Search for the cell housing the specified text and yield its [x, y] center coordinate. 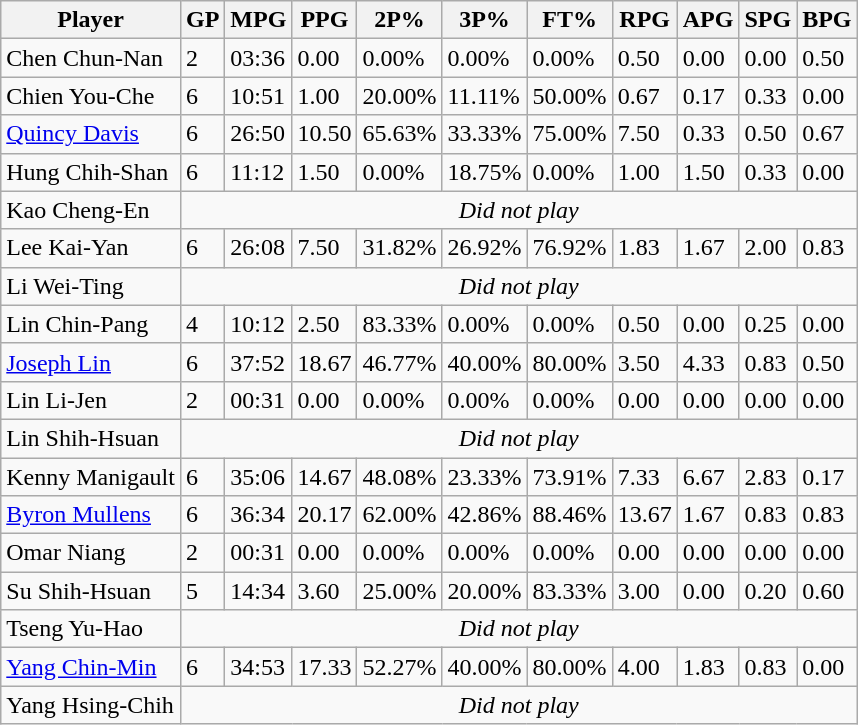
2.83 [768, 477]
46.77% [400, 362]
Lin Chin-Pang [91, 324]
APG [708, 20]
Lee Kai-Yan [91, 248]
18.75% [484, 172]
BPG [827, 20]
2P% [400, 20]
11:12 [258, 172]
3P% [484, 20]
0.25 [768, 324]
GP [202, 20]
7.33 [644, 477]
50.00% [570, 96]
34:53 [258, 667]
10:51 [258, 96]
PPG [324, 20]
Omar Niang [91, 553]
26:08 [258, 248]
5 [202, 591]
76.92% [570, 248]
26.92% [484, 248]
33.33% [484, 134]
Byron Mullens [91, 515]
2.00 [768, 248]
Kao Cheng-En [91, 210]
Su Shih-Hsuan [91, 591]
18.67 [324, 362]
Yang Hsing-Chih [91, 705]
48.08% [400, 477]
0.60 [827, 591]
FT% [570, 20]
42.86% [484, 515]
14.67 [324, 477]
MPG [258, 20]
31.82% [400, 248]
23.33% [484, 477]
13.67 [644, 515]
17.33 [324, 667]
Hung Chih-Shan [91, 172]
36:34 [258, 515]
3.60 [324, 591]
37:52 [258, 362]
10.50 [324, 134]
65.63% [400, 134]
Player [91, 20]
RPG [644, 20]
3.50 [644, 362]
10:12 [258, 324]
0.20 [768, 591]
52.27% [400, 667]
Joseph Lin [91, 362]
Lin Shih-Hsuan [91, 438]
11.11% [484, 96]
35:06 [258, 477]
25.00% [400, 591]
Kenny Manigault [91, 477]
2.50 [324, 324]
75.00% [570, 134]
Chen Chun-Nan [91, 58]
4.33 [708, 362]
03:36 [258, 58]
88.46% [570, 515]
14:34 [258, 591]
73.91% [570, 477]
Tseng Yu-Hao [91, 629]
Li Wei-Ting [91, 286]
26:50 [258, 134]
Lin Li-Jen [91, 400]
SPG [768, 20]
Chien You-Che [91, 96]
20.17 [324, 515]
4 [202, 324]
62.00% [400, 515]
4.00 [644, 667]
Quincy Davis [91, 134]
Yang Chin-Min [91, 667]
6.67 [708, 477]
3.00 [644, 591]
